Determine the (x, y) coordinate at the center of the cell enclosing the given text.  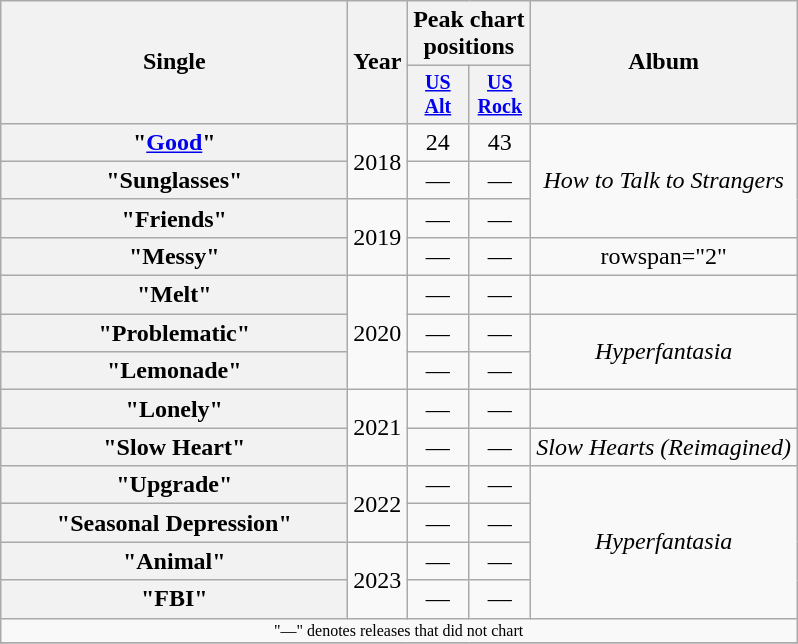
Peak chart positions (469, 34)
2020 (378, 333)
Album (664, 62)
43 (500, 142)
How to Talk to Strangers (664, 180)
2021 (378, 428)
"Slow Heart" (174, 447)
"Upgrade" (174, 485)
"Problematic" (174, 333)
"Messy" (174, 256)
Year (378, 62)
"FBI" (174, 599)
2023 (378, 580)
"—" denotes releases that did not chart (399, 630)
"Friends" (174, 218)
"Good" (174, 142)
USRock (500, 94)
"Melt" (174, 295)
Single (174, 62)
2022 (378, 504)
24 (438, 142)
"Lemonade" (174, 371)
"Seasonal Depression" (174, 523)
Slow Hearts (Reimagined) (664, 447)
2019 (378, 237)
USAlt (438, 94)
"Lonely" (174, 409)
"Animal" (174, 561)
rowspan="2" (664, 256)
2018 (378, 161)
"Sunglasses" (174, 180)
